Provide the (x, y) coordinate of the cell's center where the given text is located.  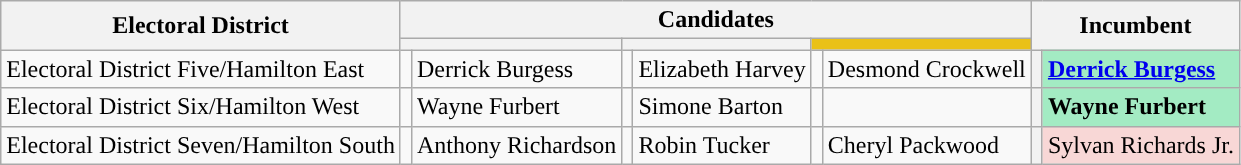
Desmond Crockwell (926, 69)
Elizabeth Harvey (722, 69)
Simone Barton (722, 107)
Robin Tucker (722, 145)
Electoral District (201, 26)
Sylvan Richards Jr. (1140, 145)
Electoral District Five/Hamilton East (201, 69)
Cheryl Packwood (926, 145)
Anthony Richardson (516, 145)
Electoral District Six/Hamilton West (201, 107)
Candidates (716, 20)
Incumbent (1135, 26)
Electoral District Seven/Hamilton South (201, 145)
